Identify which cell holds the provided text, then report its (x, y) central coordinate. 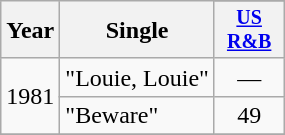
"Louie, Louie" (138, 77)
1981 (30, 96)
49 (248, 115)
Year (30, 30)
"Beware" (138, 115)
Single (138, 30)
— (248, 77)
USR&B (248, 30)
